Scan for the cell matching the given text and deliver its (x, y) coordinate at center. 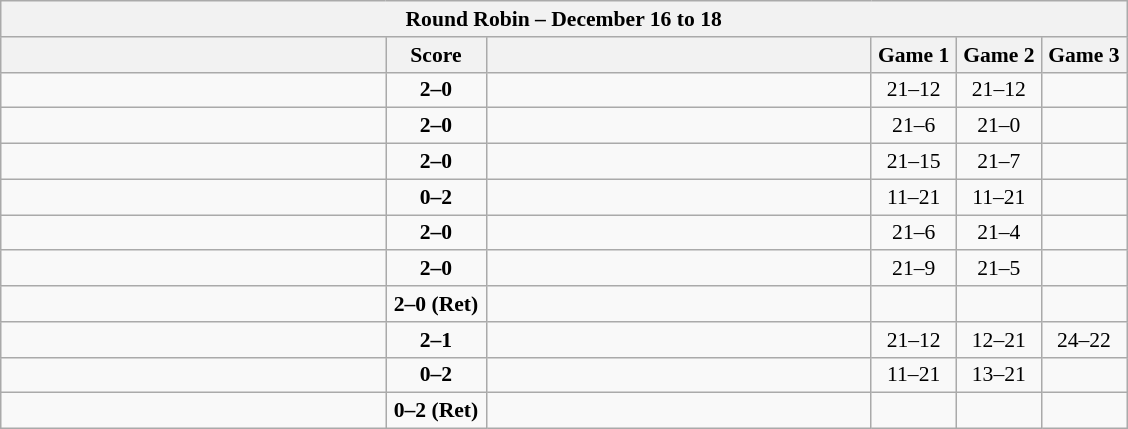
Game 2 (998, 55)
24–22 (1084, 340)
13–21 (998, 375)
21–4 (998, 233)
Game 3 (1084, 55)
Round Robin – December 16 to 18 (564, 19)
21–5 (998, 269)
0–2 (Ret) (436, 411)
21–9 (914, 269)
12–21 (998, 340)
Game 1 (914, 55)
2–1 (436, 340)
21–15 (914, 162)
Score (436, 55)
21–7 (998, 162)
21–0 (998, 126)
2–0 (Ret) (436, 304)
